For the text-containing cell, return its midpoint in [x, y] coordinate format. 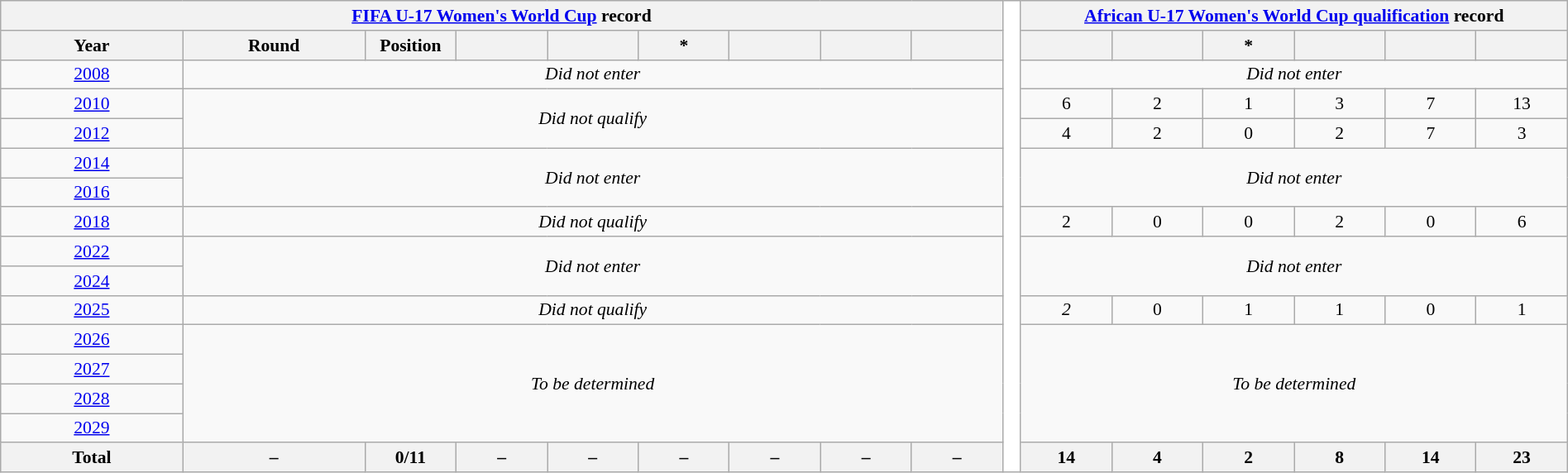
Year [92, 45]
2028 [92, 399]
2014 [92, 163]
FIFA U-17 Women's World Cup record [502, 16]
2024 [92, 281]
2008 [92, 74]
2018 [92, 222]
2027 [92, 370]
23 [1522, 458]
0/11 [410, 458]
Round [274, 45]
8 [1340, 458]
African U-17 Women's World Cup qualification record [1293, 16]
2026 [92, 340]
Position [410, 45]
Total [92, 458]
2025 [92, 310]
2010 [92, 104]
2029 [92, 428]
2016 [92, 193]
2022 [92, 251]
13 [1522, 104]
2012 [92, 134]
